Find where the given text appears and provide that cell's center as [X, Y] coordinate. 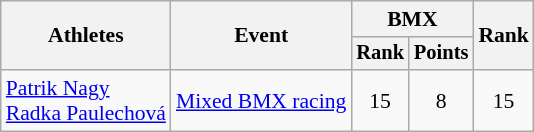
BMX [412, 19]
Points [441, 54]
Athletes [86, 36]
Patrik NagyRadka Paulechová [86, 100]
8 [441, 100]
Event [261, 36]
Mixed BMX racing [261, 100]
